Search for the cell housing the specified text and yield its (X, Y) center coordinate. 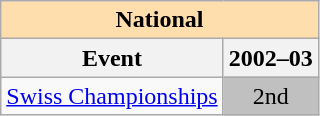
2002–03 (270, 58)
National (160, 20)
Swiss Championships (112, 96)
Event (112, 58)
2nd (270, 96)
